For the text-containing cell, return its midpoint in [X, Y] coordinate format. 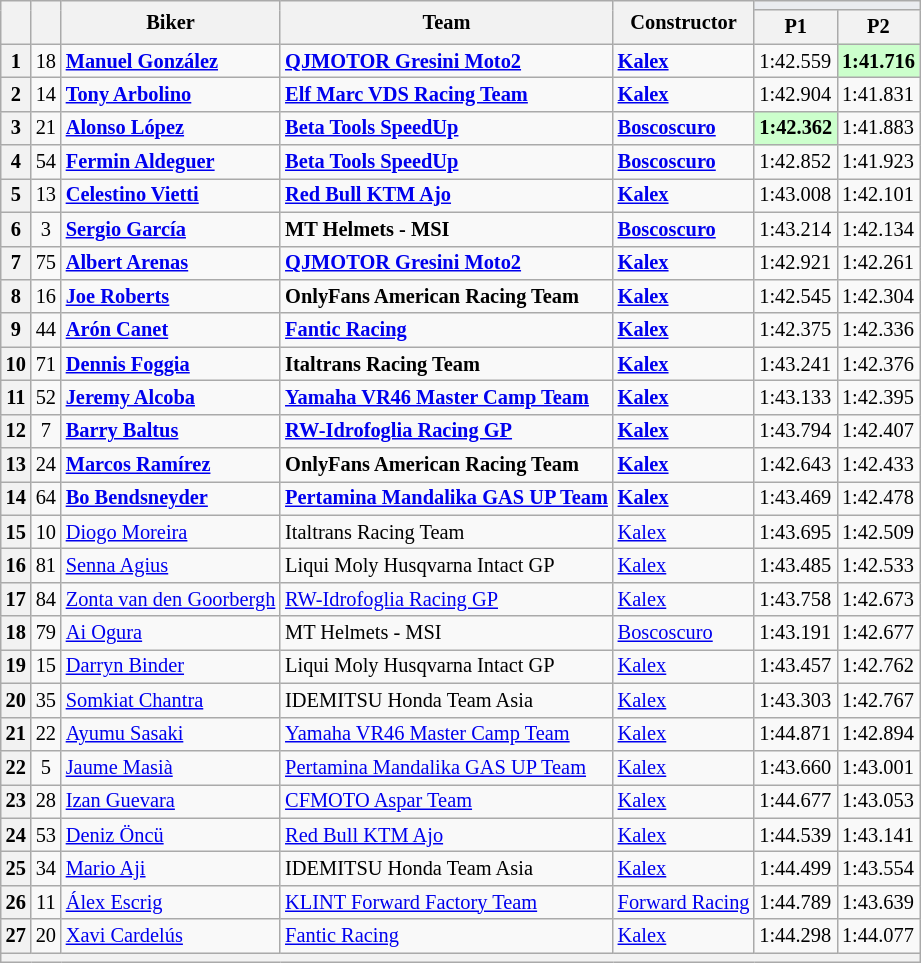
75 [46, 263]
1:41.883 [878, 128]
1 [16, 61]
1:43.660 [796, 767]
1:41.923 [878, 162]
1:41.716 [878, 61]
1:42.852 [796, 162]
KLINT Forward Factory Team [446, 902]
64 [46, 498]
1:42.643 [796, 465]
Darryn Binder [170, 666]
1:44.077 [878, 936]
Elf Marc VDS Racing Team [446, 94]
1:44.499 [796, 868]
1:42.545 [796, 296]
Alonso López [170, 128]
12 [16, 431]
1:43.485 [796, 565]
CFMOTO Aspar Team [446, 801]
1:43.241 [796, 364]
Biker [170, 22]
1:42.921 [796, 263]
Izan Guevara [170, 801]
1:43.758 [796, 599]
1:42.101 [878, 195]
4 [16, 162]
1:44.298 [796, 936]
2 [16, 94]
44 [46, 330]
1:43.214 [796, 229]
Joe Roberts [170, 296]
1:44.789 [796, 902]
Mario Aji [170, 868]
1:43.133 [796, 397]
1:43.695 [796, 532]
Dennis Foggia [170, 364]
Ayumu Sasaki [170, 734]
1:43.794 [796, 431]
Ai Ogura [170, 633]
1:42.375 [796, 330]
1:42.376 [878, 364]
35 [46, 700]
Jeremy Alcoba [170, 397]
1:42.134 [878, 229]
1:42.362 [796, 128]
Zonta van den Goorbergh [170, 599]
54 [46, 162]
26 [16, 902]
Bo Bendsneyder [170, 498]
Albert Arenas [170, 263]
1:43.001 [878, 767]
1:42.261 [878, 263]
1:42.304 [878, 296]
P2 [878, 27]
79 [46, 633]
27 [16, 936]
Diogo Moreira [170, 532]
1:43.554 [878, 868]
71 [46, 364]
Forward Racing [684, 902]
1:42.673 [878, 599]
17 [16, 599]
25 [16, 868]
1:42.677 [878, 633]
Tony Arbolino [170, 94]
1:42.478 [878, 498]
1:42.407 [878, 431]
1:43.639 [878, 902]
Álex Escrig [170, 902]
1:42.509 [878, 532]
1:44.539 [796, 835]
1:44.677 [796, 801]
Marcos Ramírez [170, 465]
Jaume Masià [170, 767]
1:43.008 [796, 195]
1:43.303 [796, 700]
28 [46, 801]
19 [16, 666]
Somkiat Chantra [170, 700]
1:43.469 [796, 498]
Celestino Vietti [170, 195]
1:42.904 [796, 94]
1:43.141 [878, 835]
Arón Canet [170, 330]
1:42.433 [878, 465]
1:42.533 [878, 565]
53 [46, 835]
1:44.871 [796, 734]
1:42.894 [878, 734]
6 [16, 229]
1:43.457 [796, 666]
Constructor [684, 22]
1:41.831 [878, 94]
1:42.395 [878, 397]
Deniz Öncü [170, 835]
Team [446, 22]
23 [16, 801]
1:43.053 [878, 801]
1:42.762 [878, 666]
1:43.191 [796, 633]
9 [16, 330]
1:42.767 [878, 700]
8 [16, 296]
Barry Baltus [170, 431]
Sergio García [170, 229]
1:42.336 [878, 330]
Fermin Aldeguer [170, 162]
Xavi Cardelús [170, 936]
1:42.559 [796, 61]
81 [46, 565]
52 [46, 397]
Senna Agius [170, 565]
34 [46, 868]
84 [46, 599]
Manuel González [170, 61]
P1 [796, 27]
